Capture the cell that displays the provided text and extract its (x, y) central coordinate. 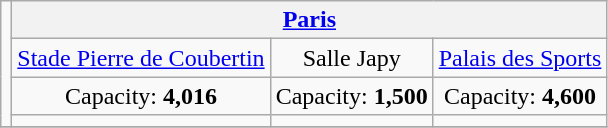
Capacity: 1,500 (352, 96)
Stade Pierre de Coubertin (141, 58)
Palais des Sports (520, 58)
Paris (310, 20)
Capacity: 4,600 (520, 96)
Capacity: 4,016 (141, 96)
Salle Japy (352, 58)
